Capture the cell that displays the provided text and extract its (X, Y) central coordinate. 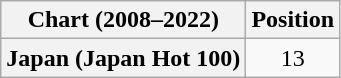
Japan (Japan Hot 100) (124, 58)
Position (293, 20)
13 (293, 58)
Chart (2008–2022) (124, 20)
